Determine the [x, y] coordinate at the center of the cell enclosing the given text.  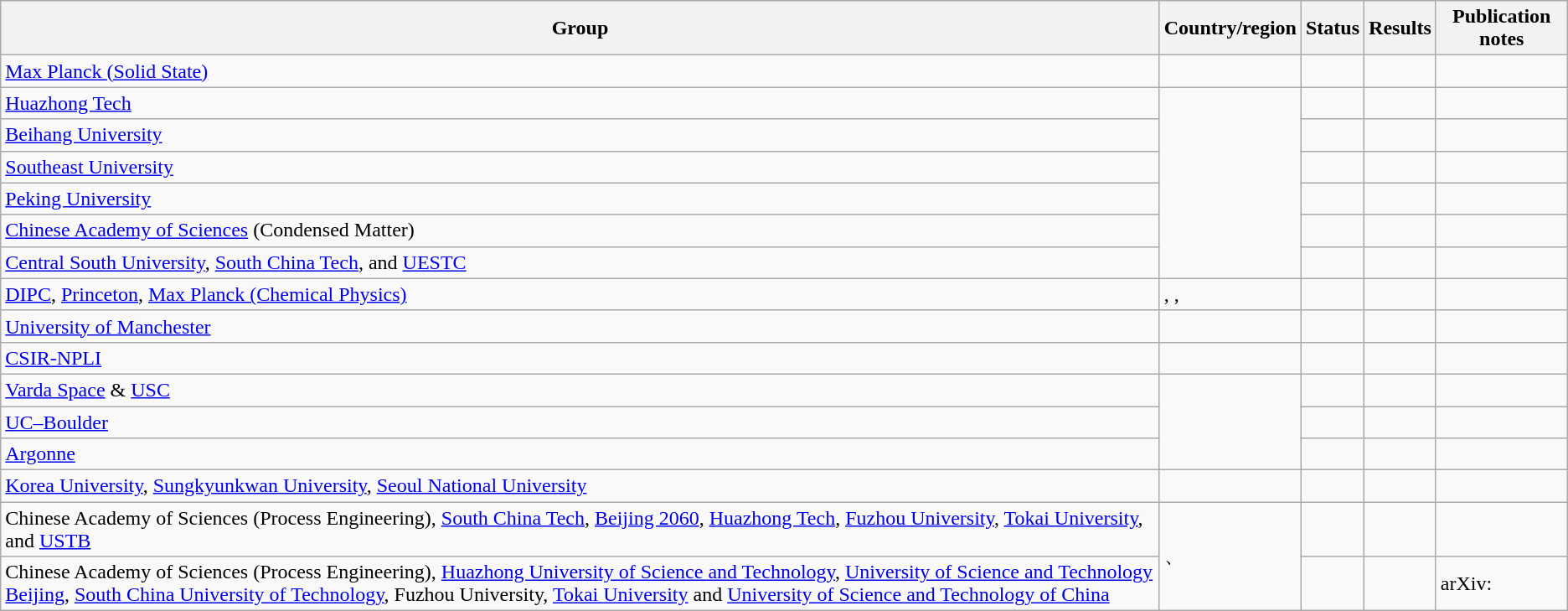
Max Planck (Solid State) [580, 71]
Southeast University [580, 167]
Country/region [1230, 28]
Chinese Academy of Sciences (Condensed Matter) [580, 230]
Peking University [580, 199]
arXiv: [1501, 583]
Status [1332, 28]
Group [580, 28]
CSIR-NPLI [580, 358]
Results [1400, 28]
Chinese Academy of Sciences (Process Engineering), South China Tech, Beijing 2060, Huazhong Tech, Fuzhou University, Tokai University, and USTB [580, 530]
Argonne [580, 454]
Varda Space & USC [580, 390]
Korea University, Sungkyunkwan University, Seoul National University [580, 486]
Central South University, South China Tech, and UESTC [580, 262]
DIPC, Princeton, Max Planck (Chemical Physics) [580, 294]
Publication notes [1501, 28]
Beihang University [580, 135]
、 [1230, 557]
University of Manchester [580, 326]
Huazhong Tech [580, 103]
UC–Boulder [580, 422]
, , [1230, 294]
